Extract the (x, y) coordinate from the center of the cell holding the provided text.  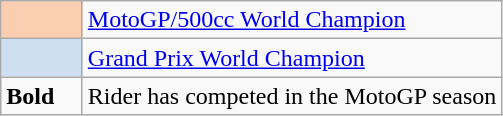
Grand Prix World Champion (292, 58)
MotoGP/500cc World Champion (292, 20)
Rider has competed in the MotoGP season (292, 96)
Bold (42, 96)
